Identify which cell holds the provided text, then report its (x, y) central coordinate. 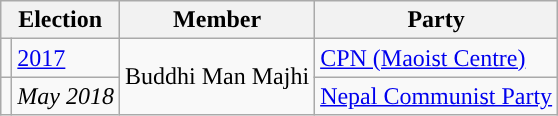
CPN (Maoist Centre) (436, 58)
Nepal Communist Party (436, 96)
Buddhi Man Majhi (218, 77)
Election (60, 20)
May 2018 (66, 96)
2017 (66, 58)
Party (436, 20)
Member (218, 20)
